Detect which cell encompasses the target text, then output its (x, y) center coordinate. 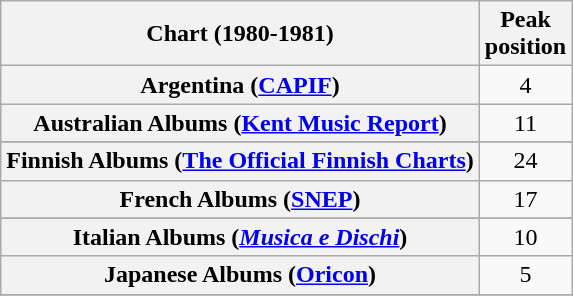
17 (525, 199)
Argentina (CAPIF) (240, 85)
Italian Albums (Musica e Dischi) (240, 237)
10 (525, 237)
4 (525, 85)
Peakposition (525, 34)
French Albums (SNEP) (240, 199)
24 (525, 161)
11 (525, 123)
5 (525, 275)
Japanese Albums (Oricon) (240, 275)
Chart (1980-1981) (240, 34)
Finnish Albums (The Official Finnish Charts) (240, 161)
Australian Albums (Kent Music Report) (240, 123)
